Identify which cell holds the provided text, then report its [X, Y] central coordinate. 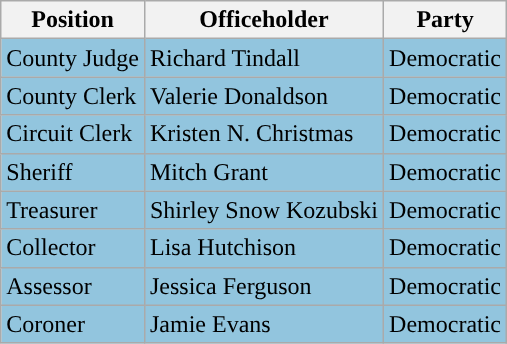
Valerie Donaldson [264, 96]
Treasurer [73, 210]
County Clerk [73, 96]
Jessica Ferguson [264, 286]
Sheriff [73, 172]
Coroner [73, 324]
Officeholder [264, 20]
Richard Tindall [264, 58]
Kristen N. Christmas [264, 134]
Jamie Evans [264, 324]
Circuit Clerk [73, 134]
Shirley Snow Kozubski [264, 210]
County Judge [73, 58]
Party [446, 20]
Position [73, 20]
Collector [73, 248]
Mitch Grant [264, 172]
Assessor [73, 286]
Lisa Hutchison [264, 248]
